Capture the cell that displays the provided text and extract its (X, Y) central coordinate. 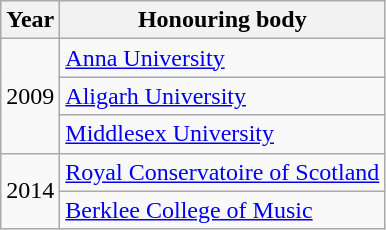
Berklee College of Music (222, 210)
Year (30, 20)
Middlesex University (222, 134)
Royal Conservatoire of Scotland (222, 172)
Anna University (222, 58)
Aligarh University (222, 96)
Honouring body (222, 20)
2009 (30, 96)
2014 (30, 191)
